From the cell containing the given text, extract its center point as [x, y] coordinate. 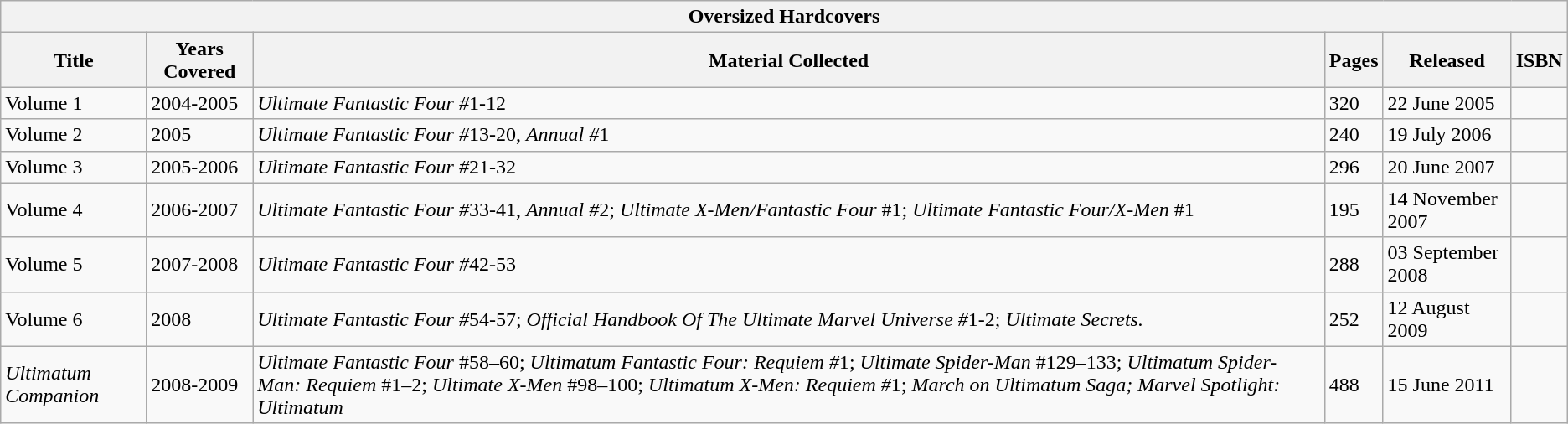
Years Covered [199, 60]
Volume 3 [74, 167]
03 September 2008 [1447, 265]
252 [1354, 318]
Ultimatum Companion [74, 385]
12 August 2009 [1447, 318]
2007-2008 [199, 265]
Ultimate Fantastic Four #42-53 [789, 265]
19 July 2006 [1447, 135]
Ultimate Fantastic Four #1-12 [789, 103]
Ultimate Fantastic Four #33-41, Annual #2; Ultimate X-Men/Fantastic Four #1; Ultimate Fantastic Four/X-Men #1 [789, 209]
2006-2007 [199, 209]
Oversized Hardcovers [784, 17]
Pages [1354, 60]
2005 [199, 135]
Title [74, 60]
ISBN [1540, 60]
288 [1354, 265]
2008-2009 [199, 385]
Volume 2 [74, 135]
240 [1354, 135]
14 November 2007 [1447, 209]
Ultimate Fantastic Four #21-32 [789, 167]
296 [1354, 167]
Volume 5 [74, 265]
15 June 2011 [1447, 385]
320 [1354, 103]
2005-2006 [199, 167]
Volume 6 [74, 318]
Material Collected [789, 60]
488 [1354, 385]
22 June 2005 [1447, 103]
Released [1447, 60]
20 June 2007 [1447, 167]
Volume 1 [74, 103]
Ultimate Fantastic Four #54-57; Official Handbook Of The Ultimate Marvel Universe #1-2; Ultimate Secrets. [789, 318]
195 [1354, 209]
2008 [199, 318]
Volume 4 [74, 209]
Ultimate Fantastic Four #13-20, Annual #1 [789, 135]
2004-2005 [199, 103]
